Output the [x, y] coordinate of the center of the cell containing the given text.  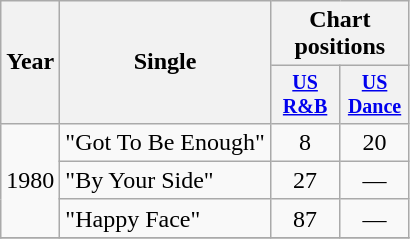
8 [304, 142]
"Got To Be Enough" [166, 142]
87 [304, 218]
Single [166, 62]
"By Your Side" [166, 180]
1980 [30, 180]
USR&B [304, 94]
"Happy Face" [166, 218]
Year [30, 62]
Chart positions [340, 34]
20 [374, 142]
27 [304, 180]
USDance [374, 94]
